Extract the [X, Y] coordinate from the center of the cell holding the provided text.  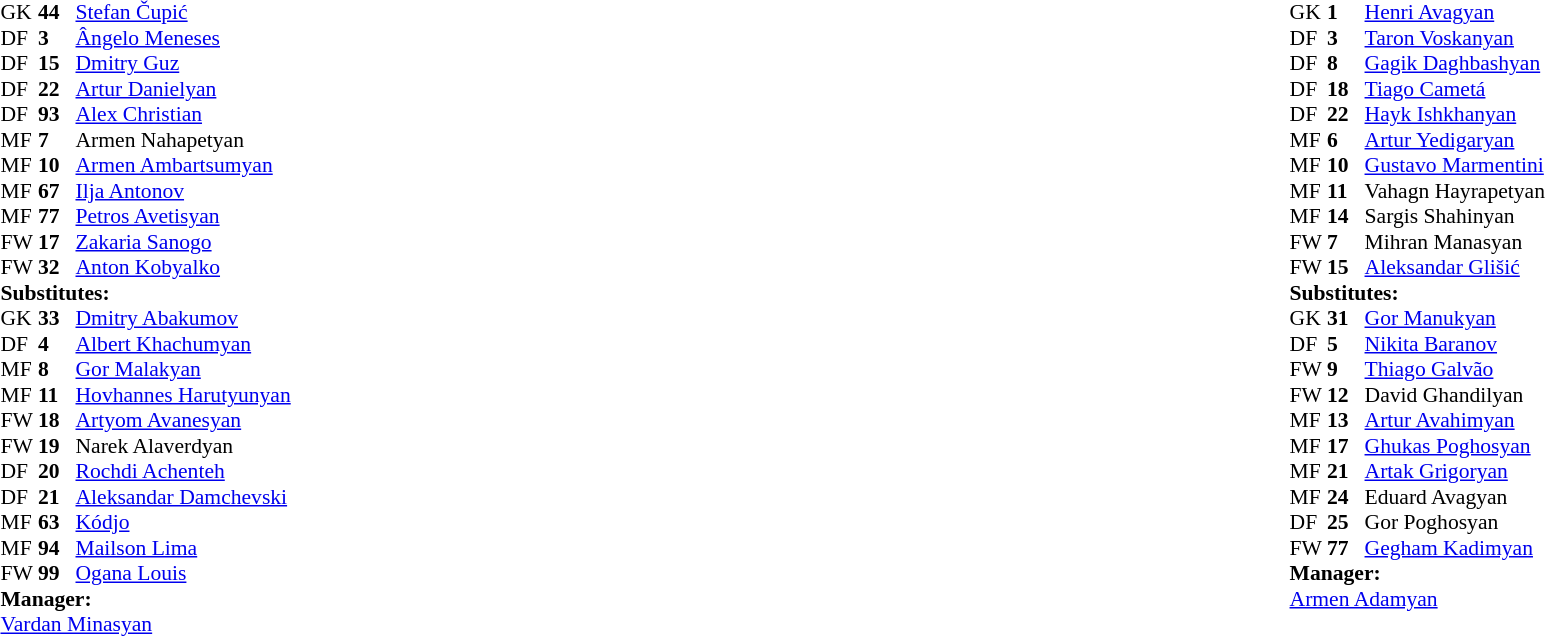
Thiago Galvão [1455, 369]
Tiago Cametá [1455, 89]
Gegham Kadimyan [1455, 548]
Armen Ambartsumyan [184, 165]
Ilja Antonov [184, 191]
Gor Manukyan [1455, 319]
Ogana Louis [184, 573]
Armen Adamyan [1418, 599]
Gor Poghosyan [1455, 523]
12 [1346, 395]
Gustavo Marmentini [1455, 165]
Alex Christian [184, 115]
94 [57, 548]
Gor Malakyan [184, 369]
Vahagn Hayrapetyan [1455, 191]
25 [1346, 523]
Artur Yedigaryan [1455, 140]
Ângelo Meneses [184, 38]
Artur Avahimyan [1455, 421]
Artak Grigoryan [1455, 471]
Mailson Lima [184, 548]
Stefan Čupić [184, 13]
4 [57, 344]
44 [57, 13]
14 [1346, 217]
Zakaria Sanogo [184, 242]
Petros Avetisyan [184, 217]
Sargis Shahinyan [1455, 217]
5 [1346, 344]
David Ghandilyan [1455, 395]
1 [1346, 13]
Aleksandar Damchevski [184, 497]
9 [1346, 369]
24 [1346, 497]
20 [57, 471]
Artur Danielyan [184, 89]
Aleksandar Glišić [1455, 267]
13 [1346, 421]
Kódjo [184, 523]
31 [1346, 319]
Armen Nahapetyan [184, 140]
Nikita Baranov [1455, 344]
Hovhannes Harutyunyan [184, 395]
Eduard Avagyan [1455, 497]
6 [1346, 140]
63 [57, 523]
Gagik Daghbashyan [1455, 63]
Dmitry Guz [184, 63]
19 [57, 446]
Rochdi Achenteh [184, 471]
Albert Khachumyan [184, 344]
Artyom Avanesyan [184, 421]
67 [57, 191]
99 [57, 573]
33 [57, 319]
93 [57, 115]
Dmitry Abakumov [184, 319]
Narek Alaverdyan [184, 446]
Ghukas Poghosyan [1455, 446]
Henri Avagyan [1455, 13]
Hayk Ishkhanyan [1455, 115]
32 [57, 267]
Mihran Manasyan [1455, 242]
Taron Voskanyan [1455, 38]
Anton Kobyalko [184, 267]
